Output the (X, Y) coordinate of the center of the cell containing the given text.  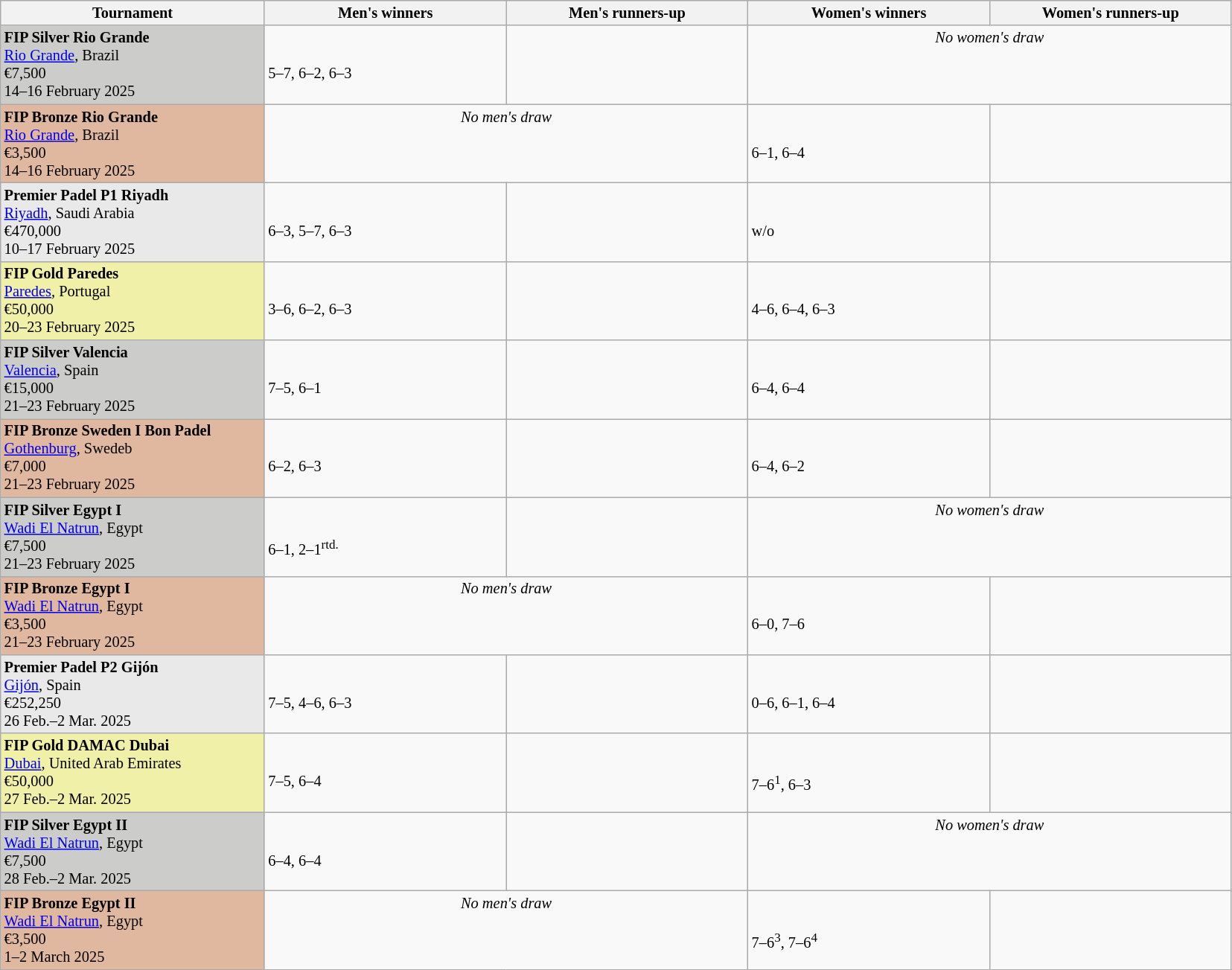
Tournament (133, 13)
4–6, 6–4, 6–3 (869, 301)
w/o (869, 222)
7–5, 6–1 (386, 380)
7–5, 6–4 (386, 773)
FIP Bronze Egypt IIWadi El Natrun, Egypt€3,5001–2 March 2025 (133, 930)
0–6, 6–1, 6–4 (869, 694)
3–6, 6–2, 6–3 (386, 301)
Premier Padel P2 GijónGijón, Spain€252,25026 Feb.–2 Mar. 2025 (133, 694)
Premier Padel P1 RiyadhRiyadh, Saudi Arabia€470,00010–17 February 2025 (133, 222)
Men's runners-up (627, 13)
6–1, 6–4 (869, 144)
7–61, 6–3 (869, 773)
FIP Bronze Rio GrandeRio Grande, Brazil€3,50014–16 February 2025 (133, 144)
Men's winners (386, 13)
6–3, 5–7, 6–3 (386, 222)
FIP Gold DAMAC DubaiDubai, United Arab Emirates€50,00027 Feb.–2 Mar. 2025 (133, 773)
6–4, 6–2 (869, 458)
6–2, 6–3 (386, 458)
FIP Bronze Egypt IWadi El Natrun, Egypt€3,50021–23 February 2025 (133, 616)
7–63, 7–64 (869, 930)
FIP Gold ParedesParedes, Portugal€50,00020–23 February 2025 (133, 301)
FIP Silver Rio GrandeRio Grande, Brazil€7,50014–16 February 2025 (133, 65)
7–5, 4–6, 6–3 (386, 694)
FIP Silver ValenciaValencia, Spain€15,00021–23 February 2025 (133, 380)
FIP Silver Egypt IWadi El Natrun, Egypt€7,50021–23 February 2025 (133, 537)
Women's runners-up (1111, 13)
6–1, 2–1rtd. (386, 537)
5–7, 6–2, 6–3 (386, 65)
FIP Bronze Sweden I Bon PadelGothenburg, Swedeb€7,00021–23 February 2025 (133, 458)
Women's winners (869, 13)
FIP Silver Egypt IIWadi El Natrun, Egypt€7,50028 Feb.–2 Mar. 2025 (133, 852)
6–0, 7–6 (869, 616)
